Return the [X, Y] coordinate for the center point of the cell that contains the specified text.  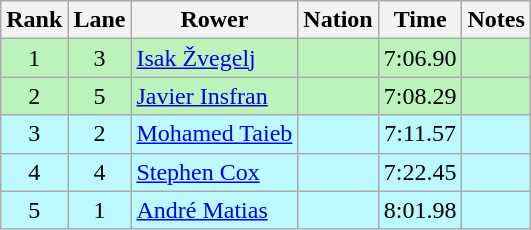
Time [420, 20]
7:06.90 [420, 58]
Rower [214, 20]
Isak Žvegelj [214, 58]
Nation [338, 20]
Javier Insfran [214, 96]
Lane [100, 20]
Stephen Cox [214, 172]
Mohamed Taieb [214, 134]
André Matias [214, 210]
Notes [496, 20]
8:01.98 [420, 210]
7:08.29 [420, 96]
Rank [34, 20]
7:11.57 [420, 134]
7:22.45 [420, 172]
